Return the (X, Y) coordinate for the center point of the cell that contains the specified text.  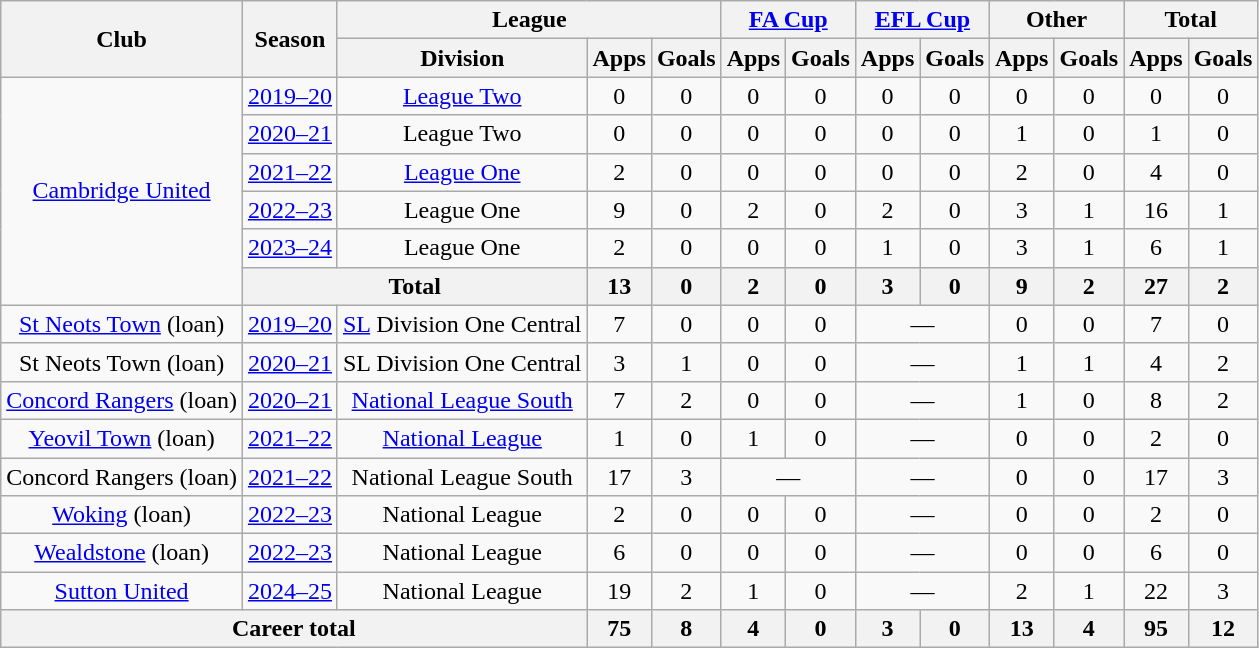
Cambridge United (122, 191)
Yeovil Town (loan) (122, 438)
2023–24 (290, 248)
Sutton United (122, 591)
Season (290, 39)
League (529, 20)
22 (1156, 591)
19 (619, 591)
Career total (294, 629)
Division (462, 58)
Club (122, 39)
Wealdstone (loan) (122, 553)
FA Cup (788, 20)
EFL Cup (922, 20)
Woking (loan) (122, 515)
75 (619, 629)
12 (1223, 629)
2024–25 (290, 591)
27 (1156, 286)
16 (1156, 210)
95 (1156, 629)
Other (1057, 20)
